Find where the given text appears and provide that cell's center as [X, Y] coordinate. 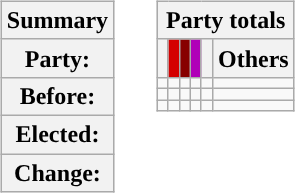
Before: [57, 96]
Change: [57, 173]
Party: [57, 58]
Party totals [226, 20]
Elected: [57, 134]
Others [253, 58]
Summary [57, 20]
